Return the (X, Y) coordinate for the center point of the cell that contains the specified text.  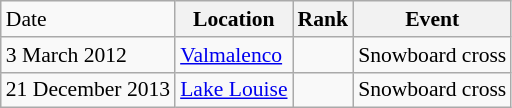
Valmalenco (234, 55)
Event (432, 19)
21 December 2013 (88, 90)
Location (234, 19)
Rank (324, 19)
3 March 2012 (88, 55)
Lake Louise (234, 90)
Date (88, 19)
